Search for the cell housing the specified text and yield its [X, Y] center coordinate. 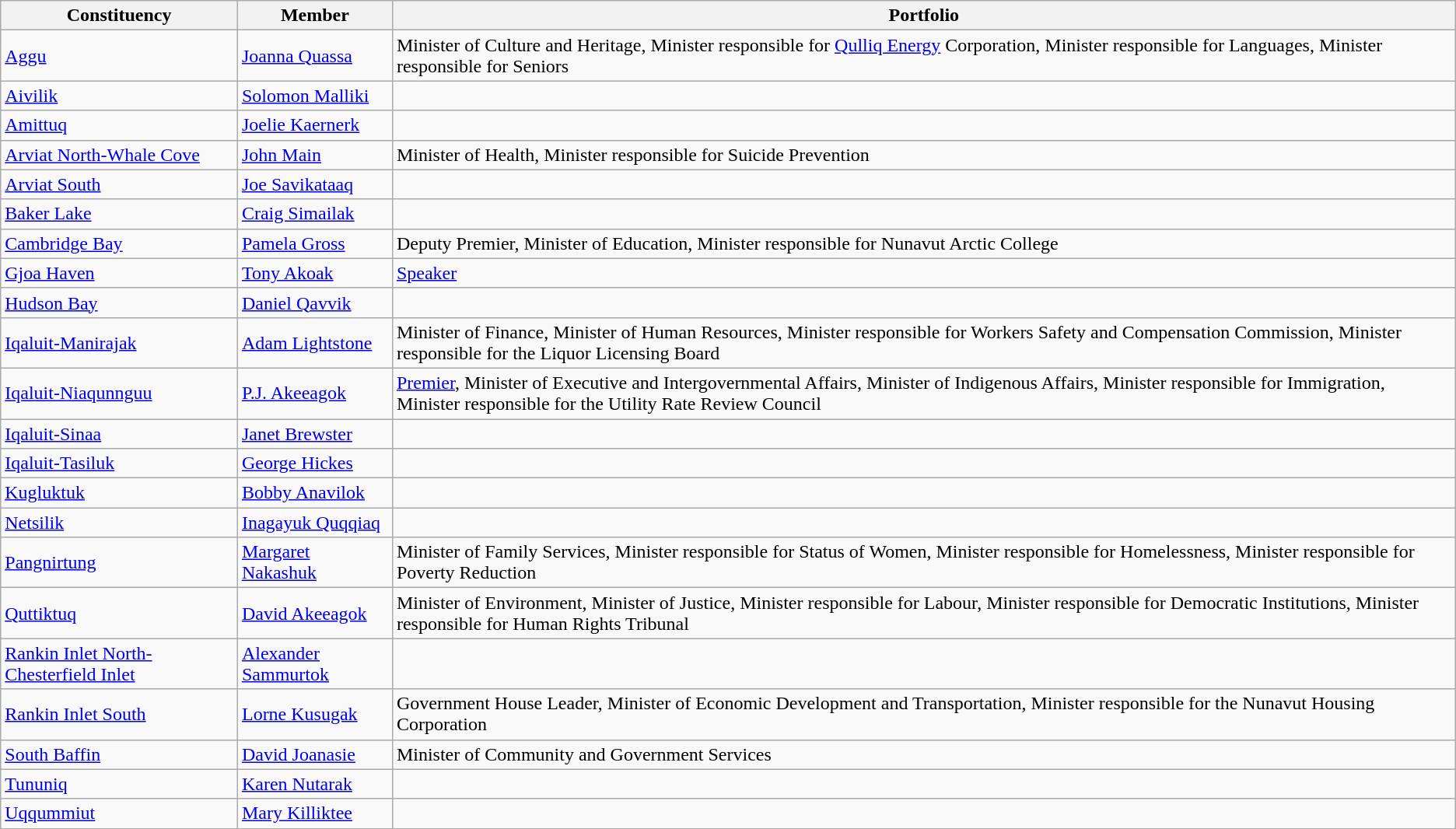
Joanna Quassa [314, 56]
Adam Lightstone [314, 342]
Portfolio [924, 16]
Constituency [120, 16]
Pamela Gross [314, 243]
Joe Savikataaq [314, 184]
David Akeeagok [314, 613]
Iqaluit-Sinaa [120, 433]
Solomon Malliki [314, 96]
Mary Killiktee [314, 813]
Minister of Health, Minister responsible for Suicide Prevention [924, 155]
Netsilik [120, 523]
Baker Lake [120, 214]
Pangnirtung [120, 563]
Joelie Kaernerk [314, 125]
Gjoa Haven [120, 273]
Member [314, 16]
Deputy Premier, Minister of Education, Minister responsible for Nunavut Arctic College [924, 243]
Cambridge Bay [120, 243]
Alexander Sammurtok [314, 664]
P.J. Akeeagok [314, 394]
Arviat North-Whale Cove [120, 155]
Margaret Nakashuk [314, 563]
Karen Nutarak [314, 784]
David Joanasie [314, 754]
Iqaluit-Niaqunnguu [120, 394]
Rankin Inlet North-Chesterfield Inlet [120, 664]
Janet Brewster [314, 433]
Bobby Anavilok [314, 493]
Hudson Bay [120, 303]
Arviat South [120, 184]
Minister of Community and Government Services [924, 754]
South Baffin [120, 754]
Kugluktuk [120, 493]
Aggu [120, 56]
Inagayuk Quqqiaq [314, 523]
Quttiktuq [120, 613]
Daniel Qavvik [314, 303]
George Hickes [314, 463]
Craig Simailak [314, 214]
Tony Akoak [314, 273]
Amittuq [120, 125]
Rankin Inlet South [120, 714]
Aivilik [120, 96]
John Main [314, 155]
Lorne Kusugak [314, 714]
Iqaluit-Manirajak [120, 342]
Iqaluit-Tasiluk [120, 463]
Speaker [924, 273]
Tununiq [120, 784]
Government House Leader, Minister of Economic Development and Transportation, Minister responsible for the Nunavut Housing Corporation [924, 714]
Uqqummiut [120, 813]
